Return the (X, Y) coordinate for the center point of the cell that contains the specified text.  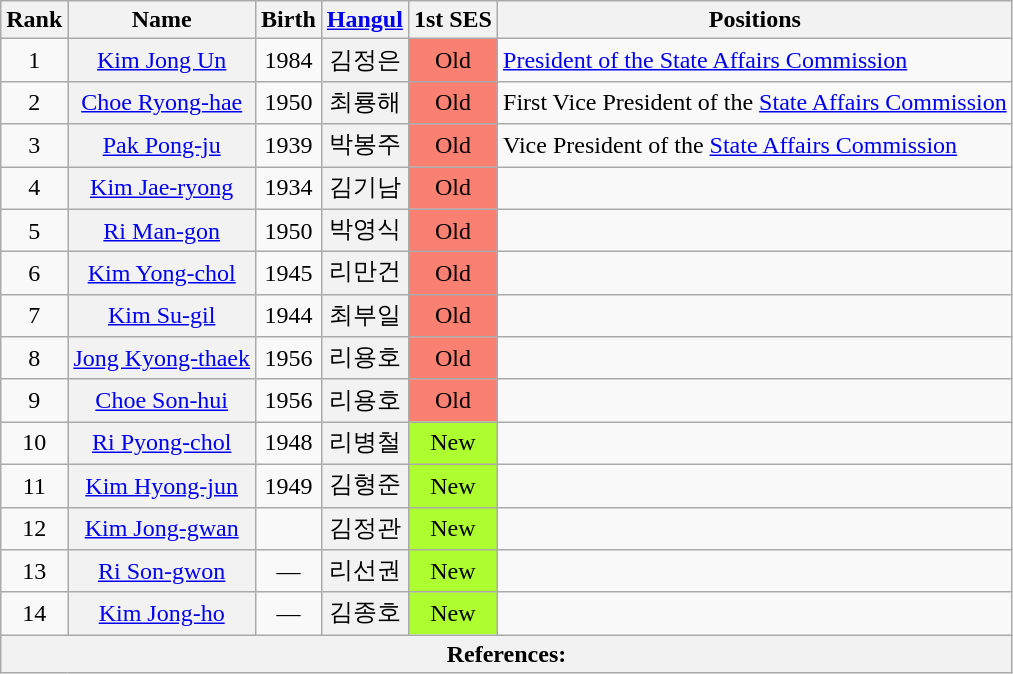
Birth (289, 20)
2 (34, 102)
10 (34, 444)
Choe Ryong-hae (162, 102)
11 (34, 486)
1945 (289, 274)
김정관 (364, 528)
Choe Son-hui (162, 400)
김정은 (364, 60)
First Vice President of the State Affairs Commission (756, 102)
9 (34, 400)
최룡해 (364, 102)
1949 (289, 486)
Ri Pyong-chol (162, 444)
4 (34, 188)
Kim Hyong-jun (162, 486)
Hangul (364, 20)
리병철 (364, 444)
Ri Man-gon (162, 230)
최부일 (364, 316)
Kim Yong-chol (162, 274)
Rank (34, 20)
1934 (289, 188)
김형준 (364, 486)
Pak Pong-ju (162, 146)
김종호 (364, 614)
Positions (756, 20)
리선권 (364, 572)
Kim Jae-ryong (162, 188)
13 (34, 572)
1948 (289, 444)
Kim Su-gil (162, 316)
President of the State Affairs Commission (756, 60)
3 (34, 146)
Kim Jong-ho (162, 614)
References: (506, 654)
1 (34, 60)
8 (34, 358)
7 (34, 316)
1944 (289, 316)
박봉주 (364, 146)
14 (34, 614)
12 (34, 528)
Jong Kyong-thaek (162, 358)
1984 (289, 60)
Name (162, 20)
박영식 (364, 230)
Vice President of the State Affairs Commission (756, 146)
5 (34, 230)
김기남 (364, 188)
1939 (289, 146)
Ri Son-gwon (162, 572)
Kim Jong-gwan (162, 528)
6 (34, 274)
리만건 (364, 274)
Kim Jong Un (162, 60)
1st SES (452, 20)
